Scan for the cell matching the given text and deliver its [x, y] coordinate at center. 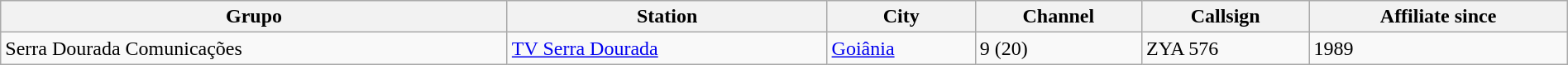
Station [667, 17]
City [901, 17]
Serra Dourada Comunicações [255, 48]
Channel [1059, 17]
1989 [1438, 48]
9 (20) [1059, 48]
Callsign [1226, 17]
Goiânia [901, 48]
Affiliate since [1438, 17]
TV Serra Dourada [667, 48]
Grupo [255, 17]
ZYA 576 [1226, 48]
